Find where the given text appears and provide that cell's center as [X, Y] coordinate. 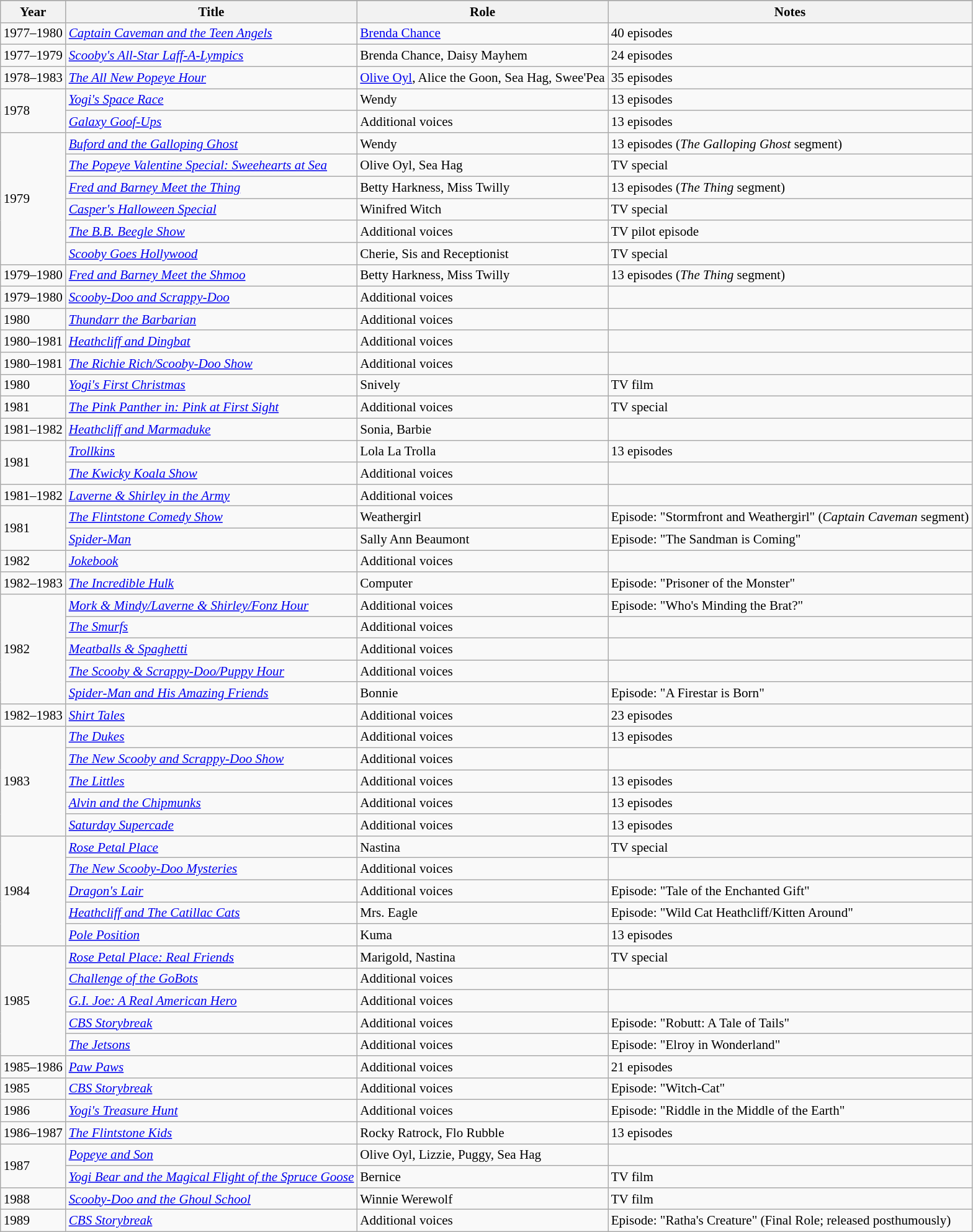
Spider-Man and His Amazing Friends [212, 692]
TV pilot episode [791, 231]
1988 [34, 1199]
Lola La Trolla [482, 452]
Heathcliff and Dingbat [212, 341]
1983 [34, 780]
Trollkins [212, 452]
Title [212, 11]
Sally Ann Beaumont [482, 538]
1979 [34, 199]
Rocky Ratrock, Flo Rubble [482, 1133]
1987 [34, 1166]
Alvin and the Chipmunks [212, 803]
The New Scooby and Scrappy-Doo Show [212, 759]
Marigold, Nastina [482, 957]
13 episodes (The Galloping Ghost segment) [791, 143]
The Scooby & Scrappy-Doo/Puppy Hour [212, 671]
Olive Oyl, Sea Hag [482, 165]
Scooby Goes Hollywood [212, 253]
Scooby-Doo and the Ghoul School [212, 1199]
The Pink Panther in: Pink at First Sight [212, 407]
23 episodes [791, 715]
The Richie Rich/Scooby-Doo Show [212, 364]
Sonia, Barbie [482, 429]
Pole Position [212, 934]
Buford and the Galloping Ghost [212, 143]
The Flintstone Comedy Show [212, 517]
Episode: "Ratha's Creature" (Final Role; released posthumously) [791, 1221]
Yogi's Space Race [212, 99]
Winnie Werewolf [482, 1199]
The Flintstone Kids [212, 1133]
The Incredible Hulk [212, 583]
Kuma [482, 934]
Episode: "Tale of the Enchanted Gift" [791, 891]
Episode: "Robutt: A Tale of Tails" [791, 1022]
Popeye and Son [212, 1155]
Episode: "Elroy in Wonderland" [791, 1045]
1986 [34, 1110]
40 episodes [791, 33]
1985–1986 [34, 1067]
Bernice [482, 1176]
Yogi Bear and the Magical Flight of the Spruce Goose [212, 1176]
Year [34, 11]
1978–1983 [34, 77]
Paw Paws [212, 1067]
Episode: "Witch-Cat" [791, 1088]
Bonnie [482, 692]
Jokebook [212, 561]
Cherie, Sis and Receptionist [482, 253]
The New Scooby-Doo Mysteries [212, 868]
1977–1979 [34, 56]
The Dukes [212, 737]
1977–1980 [34, 33]
Captain Caveman and the Teen Angels [212, 33]
24 episodes [791, 56]
Meatballs & Spaghetti [212, 649]
Yogi's Treasure Hunt [212, 1110]
Snively [482, 385]
The Littles [212, 780]
Laverne & Shirley in the Army [212, 495]
The Popeye Valentine Special: Sweehearts at Sea [212, 165]
21 episodes [791, 1067]
G.I. Joe: A Real American Hero [212, 1001]
Scooby-Doo and Scrappy-Doo [212, 298]
Episode: "The Sandman is Coming" [791, 538]
Scooby's All-Star Laff-A-Lympics [212, 56]
Brenda Chance [482, 33]
1984 [34, 891]
The Kwicky Koala Show [212, 473]
Fred and Barney Meet the Thing [212, 187]
Heathcliff and The Catillac Cats [212, 913]
Thundarr the Barbarian [212, 319]
Mork & Mindy/Laverne & Shirley/Fonz Hour [212, 605]
Challenge of the GoBots [212, 979]
Winifred Witch [482, 210]
Yogi's First Christmas [212, 385]
Rose Petal Place: Real Friends [212, 957]
Episode: "A Firestar is Born" [791, 692]
Episode: "Riddle in the Middle of the Earth" [791, 1110]
Olive Oyl, Alice the Goon, Sea Hag, Swee'Pea [482, 77]
Nastina [482, 846]
Rose Petal Place [212, 846]
Casper's Halloween Special [212, 210]
The B.B. Beegle Show [212, 231]
Episode: "Stormfront and Weathergirl" (Captain Caveman segment) [791, 517]
Computer [482, 583]
Brenda Chance, Daisy Mayhem [482, 56]
Episode: "Prisoner of the Monster" [791, 583]
Shirt Tales [212, 715]
Notes [791, 11]
Saturday Supercade [212, 825]
35 episodes [791, 77]
1989 [34, 1221]
Episode: "Who's Minding the Brat?" [791, 605]
Weathergirl [482, 517]
The Smurfs [212, 627]
The Jetsons [212, 1045]
Heathcliff and Marmaduke [212, 429]
Galaxy Goof-Ups [212, 122]
1986–1987 [34, 1133]
The All New Popeye Hour [212, 77]
Mrs. Eagle [482, 913]
Role [482, 11]
Fred and Barney Meet the Shmoo [212, 275]
Spider-Man [212, 538]
Dragon's Lair [212, 891]
Olive Oyl, Lizzie, Puggy, Sea Hag [482, 1155]
Episode: "Wild Cat Heathcliff/Kitten Around" [791, 913]
1978 [34, 110]
